Find where the given text appears and provide that cell's center as [X, Y] coordinate. 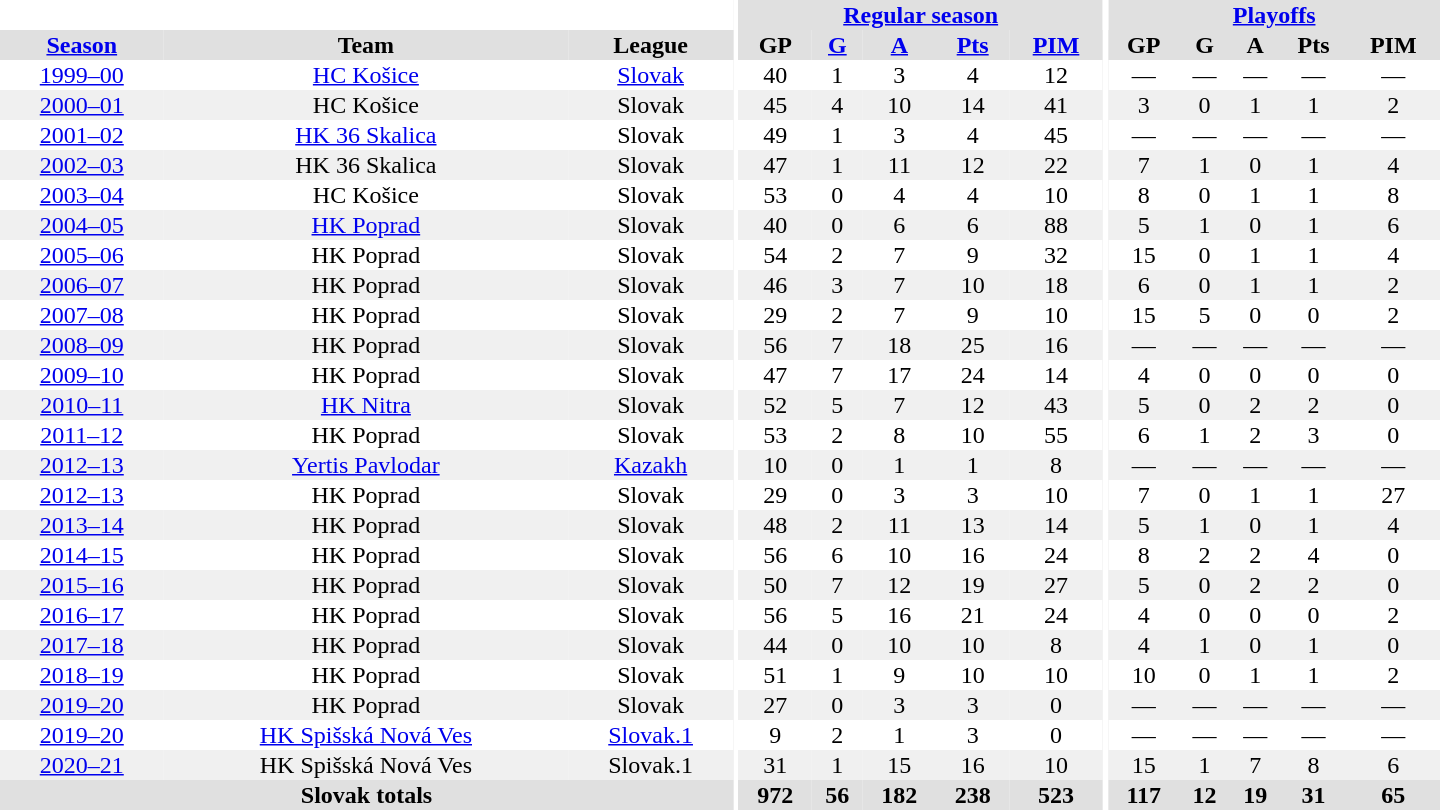
43 [1056, 405]
2002–03 [82, 165]
48 [776, 525]
25 [972, 345]
238 [972, 795]
1999–00 [82, 75]
2014–15 [82, 555]
182 [900, 795]
Slovak totals [366, 795]
21 [972, 615]
2020–21 [82, 765]
2004–05 [82, 225]
65 [1393, 795]
Kazakh [650, 465]
Regular season [921, 15]
2018–19 [82, 675]
44 [776, 645]
2009–10 [82, 375]
88 [1056, 225]
2013–14 [82, 525]
2015–16 [82, 585]
54 [776, 255]
17 [900, 375]
51 [776, 675]
49 [776, 135]
Season [82, 45]
41 [1056, 105]
2000–01 [82, 105]
2003–04 [82, 195]
523 [1056, 795]
2011–12 [82, 435]
117 [1144, 795]
972 [776, 795]
13 [972, 525]
50 [776, 585]
League [650, 45]
55 [1056, 435]
2017–18 [82, 645]
2010–11 [82, 405]
2016–17 [82, 615]
2006–07 [82, 285]
2008–09 [82, 345]
22 [1056, 165]
Team [366, 45]
2001–02 [82, 135]
Playoffs [1274, 15]
2007–08 [82, 315]
2005–06 [82, 255]
46 [776, 285]
52 [776, 405]
Yertis Pavlodar [366, 465]
HK Nitra [366, 405]
32 [1056, 255]
